Return the (X, Y) coordinate for the center point of the cell that contains the specified text.  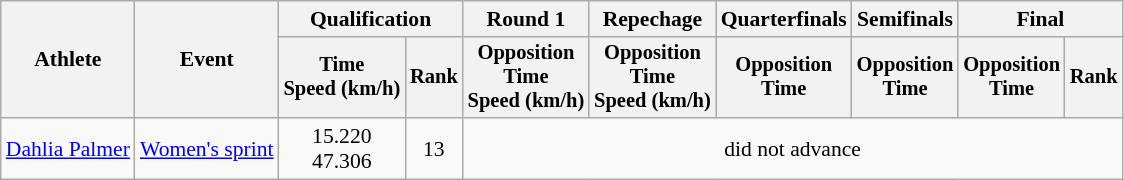
Final (1040, 19)
Semifinals (906, 19)
TimeSpeed (km/h) (342, 78)
Event (207, 60)
15.22047.306 (342, 148)
Dahlia Palmer (68, 148)
did not advance (793, 148)
Repechage (652, 19)
Round 1 (526, 19)
Athlete (68, 60)
Women's sprint (207, 148)
Qualification (371, 19)
13 (434, 148)
Quarterfinals (784, 19)
